Find where the given text appears and provide that cell's center as (x, y) coordinate. 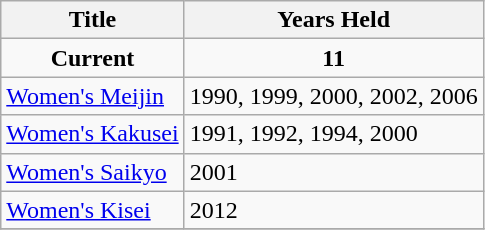
Women's Meijin (92, 96)
Women's Saikyo (92, 172)
Current (92, 58)
Title (92, 20)
11 (334, 58)
2001 (334, 172)
1991, 1992, 1994, 2000 (334, 134)
2012 (334, 210)
Women's Kakusei (92, 134)
1990, 1999, 2000, 2002, 2006 (334, 96)
Women's Kisei (92, 210)
Years Held (334, 20)
